Pinpoint the cell where the given text exists, returning its [X, Y] midpoint coordinate. 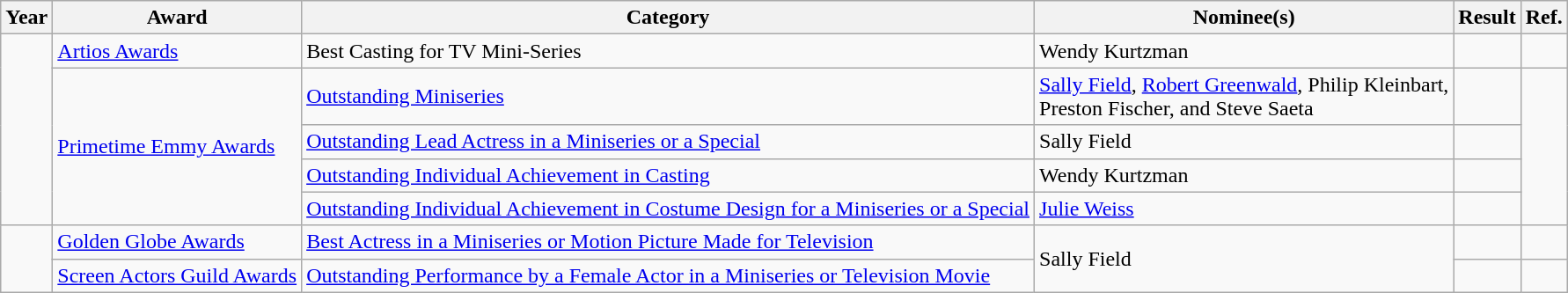
Outstanding Miniseries [669, 97]
Julie Weiss [1244, 209]
Golden Globe Awards [178, 242]
Screen Actors Guild Awards [178, 275]
Outstanding Lead Actress in a Miniseries or a Special [669, 142]
Outstanding Performance by a Female Actor in a Miniseries or Television Movie [669, 275]
Sally Field, Robert Greenwald, Philip Kleinbart, Preston Fischer, and Steve Saeta [1244, 97]
Result [1487, 18]
Best Casting for TV Mini-Series [669, 51]
Outstanding Individual Achievement in Casting [669, 175]
Category [669, 18]
Best Actress in a Miniseries or Motion Picture Made for Television [669, 242]
Artios Awards [178, 51]
Nominee(s) [1244, 18]
Outstanding Individual Achievement in Costume Design for a Miniseries or a Special [669, 209]
Ref. [1543, 18]
Primetime Emmy Awards [178, 146]
Year [26, 18]
Award [178, 18]
